Provide the [x, y] coordinate of the cell's center where the given text is located.  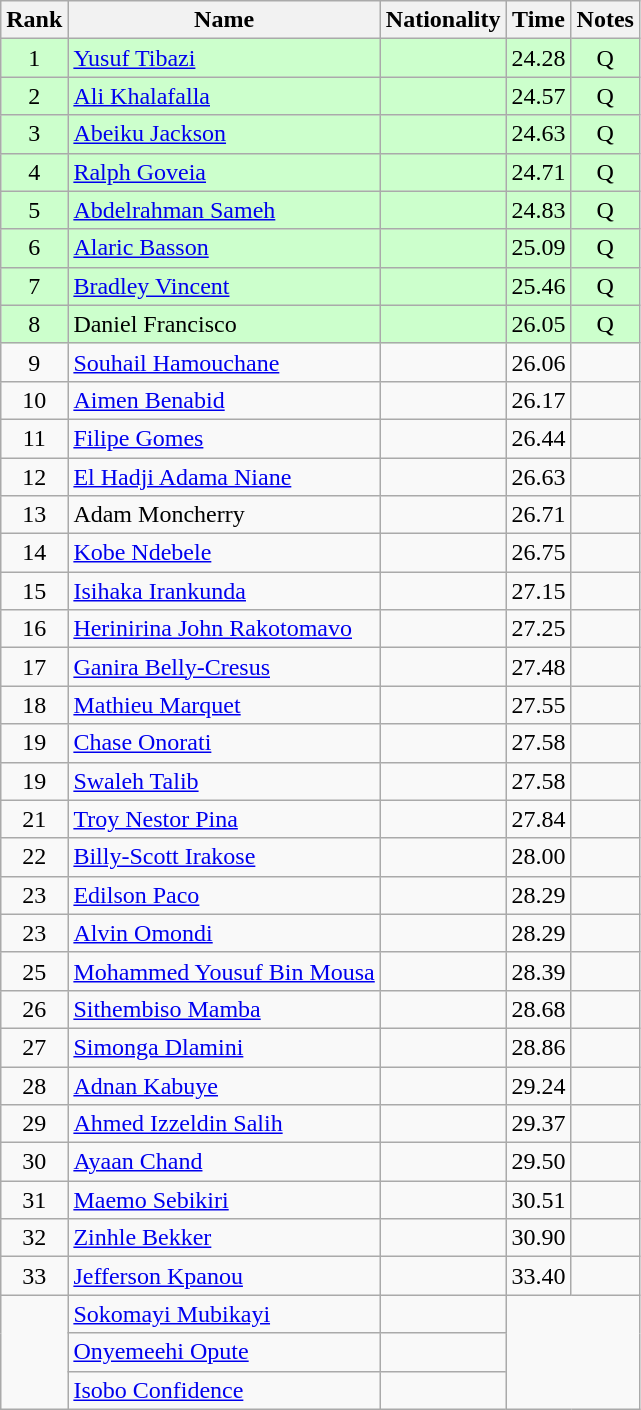
28.00 [538, 857]
Bradley Vincent [224, 286]
Mohammed Yousuf Bin Mousa [224, 971]
Simonga Dlamini [224, 1047]
Abeiku Jackson [224, 134]
5 [34, 210]
24.83 [538, 210]
26.06 [538, 362]
17 [34, 667]
Adnan Kabuye [224, 1085]
18 [34, 705]
Swaleh Talib [224, 781]
Adam Moncherry [224, 515]
Troy Nestor Pina [224, 819]
12 [34, 477]
28.68 [538, 1009]
15 [34, 591]
25.09 [538, 248]
27.48 [538, 667]
22 [34, 857]
Aimen Benabid [224, 400]
16 [34, 629]
Ahmed Izzeldin Salih [224, 1124]
8 [34, 324]
Isihaka Irankunda [224, 591]
Jefferson Kpanou [224, 1276]
25.46 [538, 286]
30 [34, 1162]
Notes [605, 20]
Rank [34, 20]
25 [34, 971]
Mathieu Marquet [224, 705]
27.55 [538, 705]
29.37 [538, 1124]
2 [34, 96]
28.86 [538, 1047]
33.40 [538, 1276]
26.71 [538, 515]
26 [34, 1009]
27 [34, 1047]
21 [34, 819]
Souhail Hamouchane [224, 362]
Sokomayi Mubikayi [224, 1314]
24.71 [538, 172]
24.63 [538, 134]
27.84 [538, 819]
Time [538, 20]
4 [34, 172]
Name [224, 20]
11 [34, 438]
29.24 [538, 1085]
Ali Khalafalla [224, 96]
13 [34, 515]
26.17 [538, 400]
6 [34, 248]
Ganira Belly-Cresus [224, 667]
29.50 [538, 1162]
Maemo Sebikiri [224, 1200]
30.90 [538, 1238]
26.44 [538, 438]
9 [34, 362]
Filipe Gomes [224, 438]
27.25 [538, 629]
33 [34, 1276]
Nationality [443, 20]
3 [34, 134]
32 [34, 1238]
Alaric Basson [224, 248]
10 [34, 400]
7 [34, 286]
24.57 [538, 96]
Billy-Scott Irakose [224, 857]
29 [34, 1124]
Zinhle Bekker [224, 1238]
Edilson Paco [224, 895]
Isobo Confidence [224, 1390]
Kobe Ndebele [224, 553]
14 [34, 553]
Alvin Omondi [224, 933]
24.28 [538, 58]
Ralph Goveia [224, 172]
Herinirina John Rakotomavo [224, 629]
31 [34, 1200]
Daniel Francisco [224, 324]
Chase Onorati [224, 743]
Yusuf Tibazi [224, 58]
El Hadji Adama Niane [224, 477]
Onyemeehi Opute [224, 1352]
1 [34, 58]
Abdelrahman Sameh [224, 210]
Sithembiso Mamba [224, 1009]
27.15 [538, 591]
30.51 [538, 1200]
Ayaan Chand [224, 1162]
28.39 [538, 971]
28 [34, 1085]
26.05 [538, 324]
26.63 [538, 477]
26.75 [538, 553]
